Output the (X, Y) coordinate of the center of the cell containing the given text.  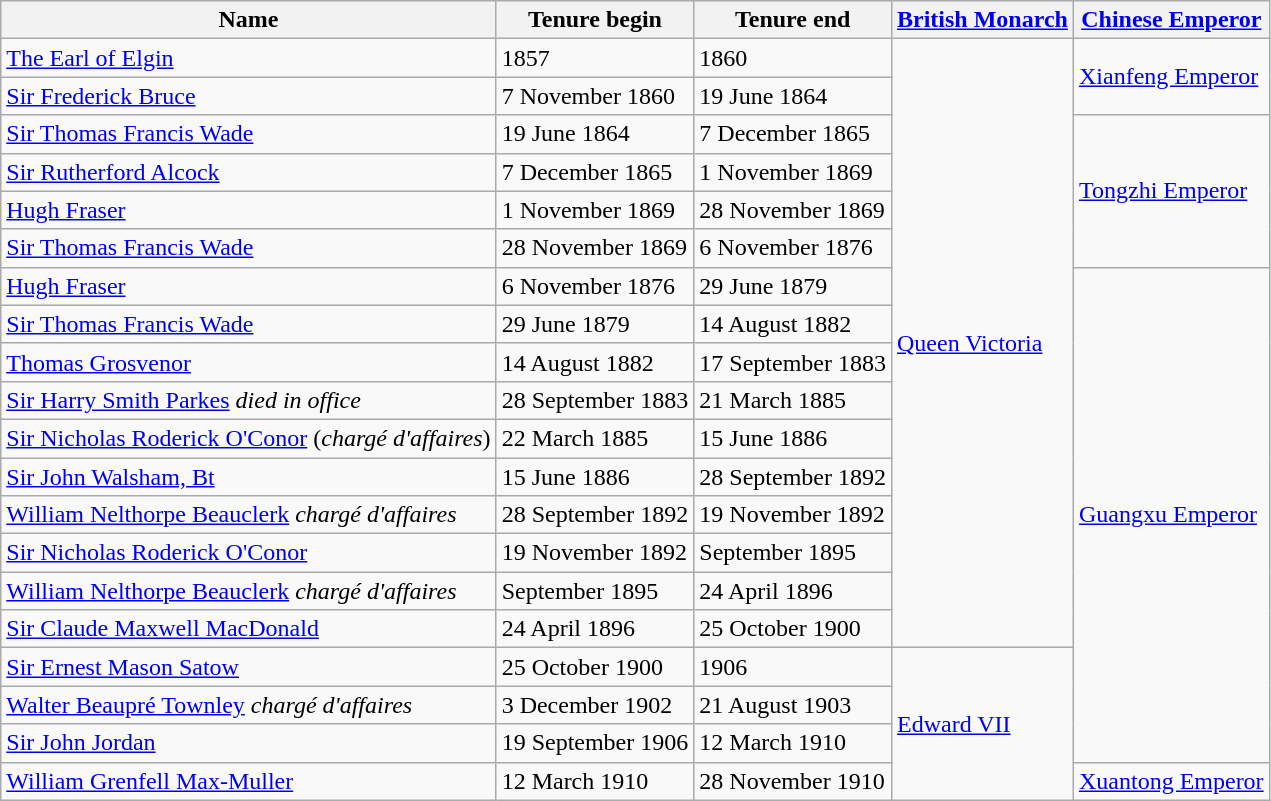
Name (248, 20)
Sir Ernest Mason Satow (248, 667)
22 March 1885 (595, 438)
28 September 1883 (595, 400)
William Grenfell Max-Muller (248, 781)
Guangxu Emperor (1171, 514)
7 November 1860 (595, 96)
28 November 1910 (793, 781)
Sir Nicholas Roderick O'Conor (248, 553)
1857 (595, 58)
Thomas Grosvenor (248, 362)
Tenure begin (595, 20)
Sir Claude Maxwell MacDonald (248, 629)
Sir John Walsham, Bt (248, 477)
21 March 1885 (793, 400)
1860 (793, 58)
Tongzhi Emperor (1171, 191)
19 September 1906 (595, 743)
17 September 1883 (793, 362)
3 December 1902 (595, 705)
Sir Frederick Bruce (248, 96)
Sir Nicholas Roderick O'Conor (chargé d'affaires) (248, 438)
Xuantong Emperor (1171, 781)
1906 (793, 667)
Sir Harry Smith Parkes died in office (248, 400)
British Monarch (982, 20)
Xianfeng Emperor (1171, 77)
21 August 1903 (793, 705)
Sir Rutherford Alcock (248, 172)
Walter Beaupré Townley chargé d'affaires (248, 705)
Tenure end (793, 20)
Sir John Jordan (248, 743)
Chinese Emperor (1171, 20)
Queen Victoria (982, 344)
The Earl of Elgin (248, 58)
Edward VII (982, 724)
